Return [X, Y] of the center of cell containing provided text 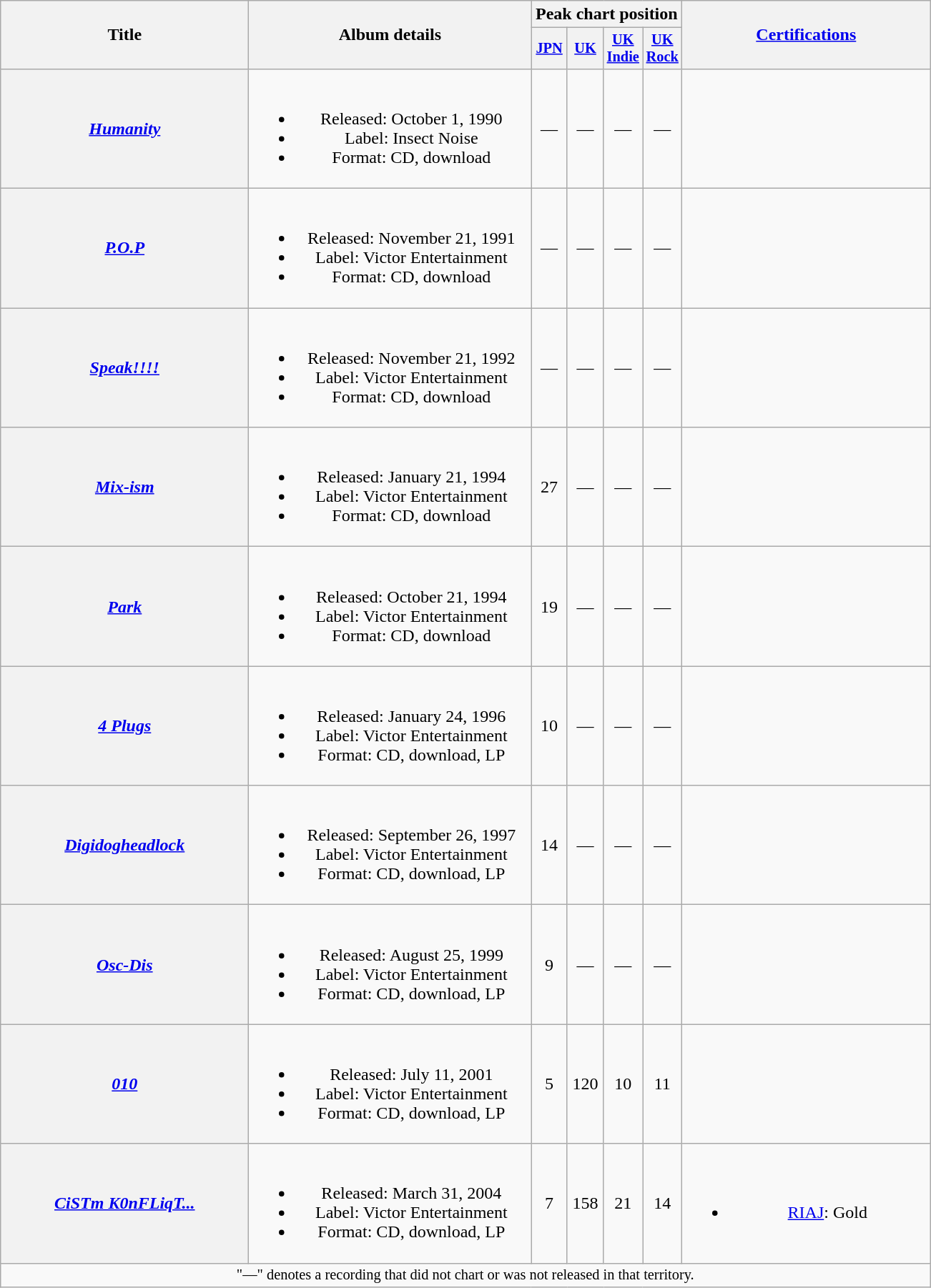
CiSTm K0nFLiqT... [124, 1204]
Park [124, 606]
P.O.P [124, 249]
UKIndie [624, 49]
010 [124, 1084]
Released: August 25, 1999Label: Victor EntertainmentFormat: CD, download, LP [390, 965]
158 [585, 1204]
Album details [390, 35]
Released: March 31, 2004Label: Victor EntertainmentFormat: CD, download, LP [390, 1204]
21 [624, 1204]
Released: November 21, 1992Label: Victor EntertainmentFormat: CD, download [390, 367]
27 [549, 487]
19 [549, 606]
9 [549, 965]
Released: November 21, 1991Label: Victor EntertainmentFormat: CD, download [390, 249]
UK Rock [662, 49]
Certifications [807, 35]
UK [585, 49]
5 [549, 1084]
"—" denotes a recording that did not chart or was not released in that territory. [465, 1275]
Speak!!!! [124, 367]
Released: September 26, 1997Label: Victor EntertainmentFormat: CD, download, LP [390, 845]
Released: January 21, 1994Label: Victor EntertainmentFormat: CD, download [390, 487]
Title [124, 35]
Mix-ism [124, 487]
Humanity [124, 129]
Released: October 1, 1990Label: Insect NoiseFormat: CD, download [390, 129]
4 Plugs [124, 726]
7 [549, 1204]
JPN [549, 49]
120 [585, 1084]
Digidogheadlock [124, 845]
Peak chart position [606, 14]
Released: October 21, 1994Label: Victor EntertainmentFormat: CD, download [390, 606]
11 [662, 1084]
Osc-Dis [124, 965]
RIAJ: Gold [807, 1204]
Released: January 24, 1996Label: Victor EntertainmentFormat: CD, download, LP [390, 726]
Released: July 11, 2001Label: Victor EntertainmentFormat: CD, download, LP [390, 1084]
